For the text-containing cell, return its midpoint in [x, y] coordinate format. 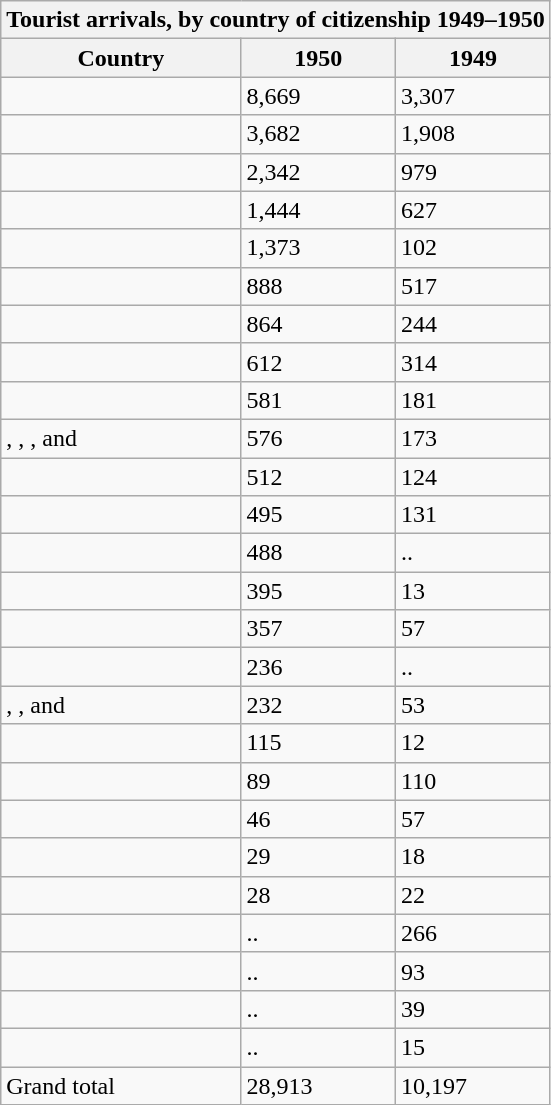
181 [474, 400]
12 [474, 743]
1,908 [474, 134]
124 [474, 477]
1,444 [318, 210]
28 [318, 895]
93 [474, 971]
979 [474, 172]
517 [474, 286]
28,913 [318, 1085]
627 [474, 210]
232 [318, 705]
1,373 [318, 248]
173 [474, 438]
3,682 [318, 134]
8,669 [318, 96]
1949 [474, 58]
3,307 [474, 96]
888 [318, 286]
395 [318, 591]
Tourist arrivals, by country of citizenship 1949–1950 [276, 20]
13 [474, 591]
864 [318, 324]
244 [474, 324]
495 [318, 515]
53 [474, 705]
102 [474, 248]
15 [474, 1047]
89 [318, 781]
314 [474, 362]
Country [121, 58]
512 [318, 477]
10,197 [474, 1085]
236 [318, 667]
266 [474, 933]
2,342 [318, 172]
115 [318, 743]
131 [474, 515]
612 [318, 362]
581 [318, 400]
29 [318, 857]
110 [474, 781]
, , , and [121, 438]
, , and [121, 705]
22 [474, 895]
1950 [318, 58]
18 [474, 857]
357 [318, 629]
576 [318, 438]
46 [318, 819]
488 [318, 553]
Grand total [121, 1085]
39 [474, 1009]
